Detect which cell encompasses the target text, then output its (X, Y) center coordinate. 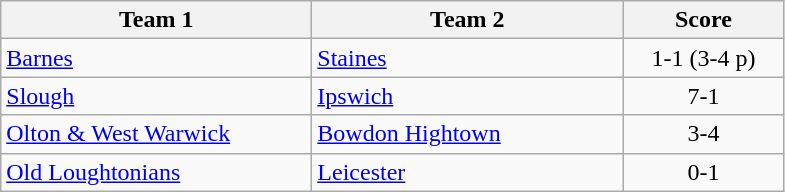
Team 2 (468, 20)
Barnes (156, 58)
Old Loughtonians (156, 172)
Score (704, 20)
Team 1 (156, 20)
1-1 (3-4 p) (704, 58)
Ipswich (468, 96)
Staines (468, 58)
7-1 (704, 96)
Leicester (468, 172)
0-1 (704, 172)
Bowdon Hightown (468, 134)
3-4 (704, 134)
Olton & West Warwick (156, 134)
Slough (156, 96)
